Capture the cell that displays the provided text and extract its (X, Y) central coordinate. 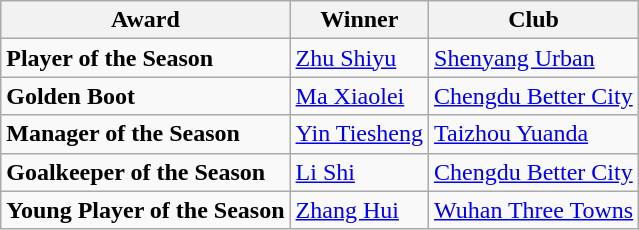
Player of the Season (146, 58)
Wuhan Three Towns (534, 210)
Taizhou Yuanda (534, 134)
Award (146, 20)
Ma Xiaolei (359, 96)
Golden Boot (146, 96)
Manager of the Season (146, 134)
Zhang Hui (359, 210)
Shenyang Urban (534, 58)
Goalkeeper of the Season (146, 172)
Zhu Shiyu (359, 58)
Winner (359, 20)
Li Shi (359, 172)
Young Player of the Season (146, 210)
Yin Tiesheng (359, 134)
Club (534, 20)
